Return [X, Y] of the center of cell containing provided text 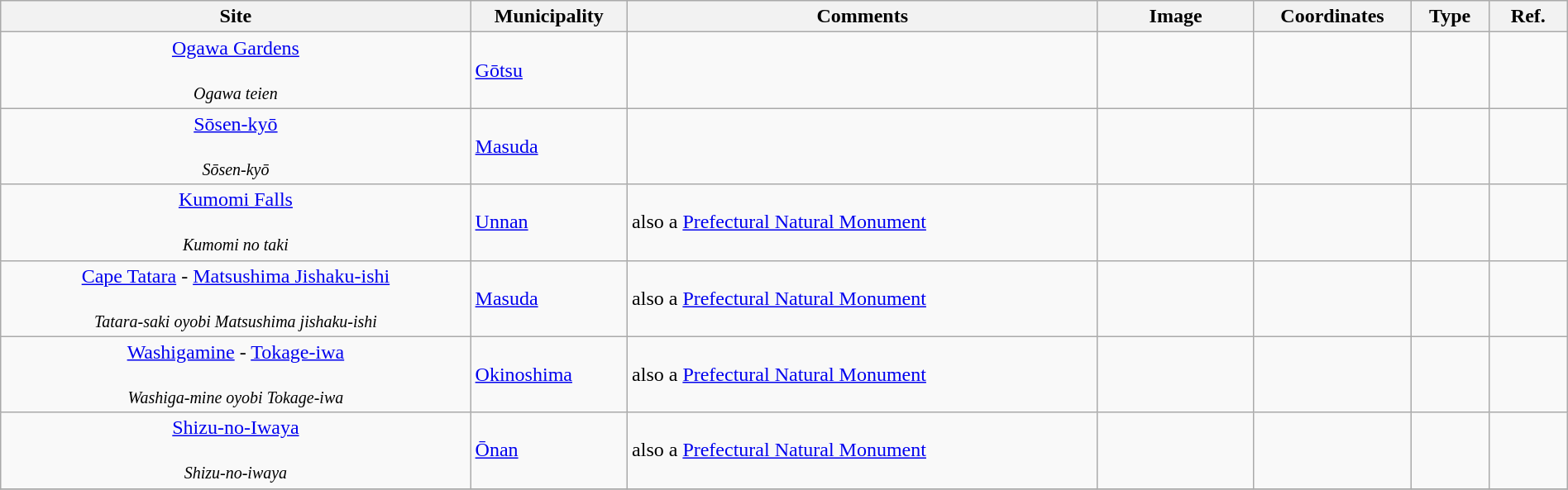
Sōsen-kyōSōsen-kyō [236, 146]
Okinoshima [549, 374]
Washigamine - Tokage-iwaWashiga-mine oyobi Tokage-iwa [236, 374]
Comments [863, 17]
Municipality [549, 17]
Type [1451, 17]
Gōtsu [549, 70]
Site [236, 17]
Ref. [1528, 17]
Kumomi FallsKumomi no taki [236, 222]
Ōnan [549, 450]
Cape Tatara - Matsushima Jishaku-ishiTatara-saki oyobi Matsushima jishaku-ishi [236, 298]
Image [1176, 17]
Shizu-no-IwayaShizu-no-iwaya [236, 450]
Ogawa GardensOgawa teien [236, 70]
Unnan [549, 222]
Coordinates [1331, 17]
